Output the (X, Y) coordinate of the center of the cell containing the given text.  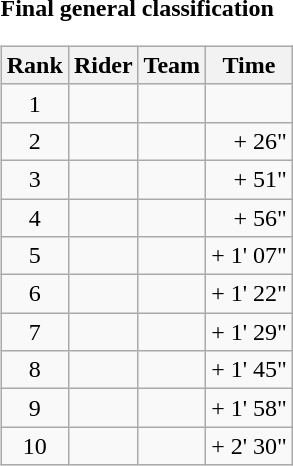
1 (34, 103)
4 (34, 217)
Team (172, 65)
9 (34, 408)
Rider (103, 65)
+ 1' 58" (250, 408)
+ 26" (250, 141)
+ 1' 29" (250, 332)
6 (34, 294)
+ 1' 07" (250, 256)
2 (34, 141)
10 (34, 446)
Rank (34, 65)
+ 56" (250, 217)
3 (34, 179)
+ 2' 30" (250, 446)
+ 1' 22" (250, 294)
+ 1' 45" (250, 370)
5 (34, 256)
7 (34, 332)
Time (250, 65)
+ 51" (250, 179)
8 (34, 370)
